Return [X, Y] of the center of cell containing provided text 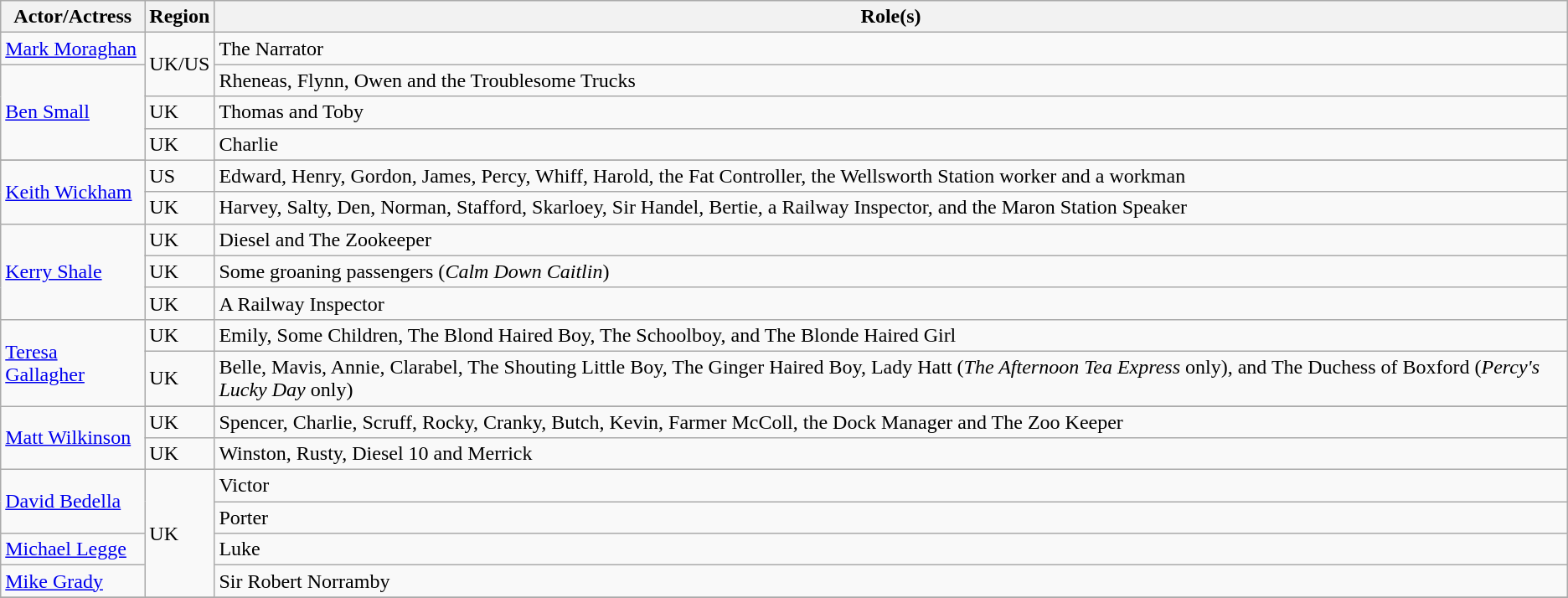
Role(s) [891, 17]
Rheneas, Flynn, Owen and the Troublesome Trucks [891, 80]
Thomas and Toby [891, 112]
Winston, Rusty, Diesel 10 and Merrick [891, 454]
Teresa Gallagher [73, 362]
Harvey, Salty, Den, Norman, Stafford, Skarloey, Sir Handel, Bertie, a Railway Inspector, and the Maron Station Speaker [891, 208]
Victor [891, 486]
Luke [891, 549]
UK/US [179, 64]
Some groaning passengers (Calm Down Caitlin) [891, 271]
Sir Robert Norramby [891, 581]
Charlie [891, 144]
Keith Wickham [73, 192]
US [179, 176]
Kerry Shale [73, 271]
A Railway Inspector [891, 303]
Mark Moraghan [73, 49]
David Bedella [73, 502]
Porter [891, 518]
Region [179, 17]
Ben Small [73, 112]
Matt Wilkinson [73, 437]
Michael Legge [73, 549]
Actor/Actress [73, 17]
Mike Grady [73, 581]
Diesel and The Zookeeper [891, 240]
The Narrator [891, 49]
Edward, Henry, Gordon, James, Percy, Whiff, Harold, the Fat Controller, the Wellsworth Station worker and a workman [891, 176]
Emily, Some Children, The Blond Haired Boy, The Schoolboy, and The Blonde Haired Girl [891, 335]
Spencer, Charlie, Scruff, Rocky, Cranky, Butch, Kevin, Farmer McColl, the Dock Manager and The Zoo Keeper [891, 421]
